Return the [x, y] coordinate for the center point of the cell that contains the specified text.  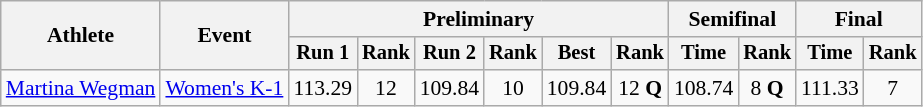
Run 1 [322, 54]
10 [513, 88]
8 Q [767, 88]
111.33 [830, 88]
12 Q [640, 88]
108.74 [704, 88]
Run 2 [450, 54]
12 [386, 88]
Best [576, 54]
113.29 [322, 88]
Athlete [81, 36]
Martina Wegman [81, 88]
7 [893, 88]
Event [224, 36]
Final [858, 19]
Women's K-1 [224, 88]
Semifinal [732, 19]
Preliminary [478, 19]
